Provide the (X, Y) coordinate of the cell's center where the given text is located.  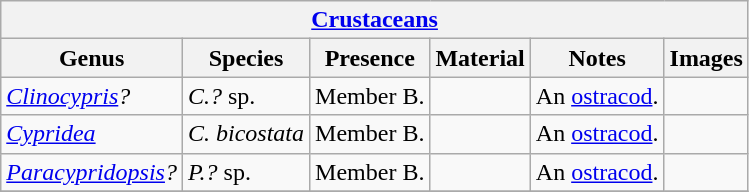
Images (706, 58)
Clinocypris? (92, 96)
Paracypridopsis? (92, 172)
Notes (597, 58)
Species (246, 58)
Presence (370, 58)
C. bicostata (246, 134)
Cypridea (92, 134)
P.? sp. (246, 172)
C.? sp. (246, 96)
Crustaceans (375, 20)
Material (480, 58)
Genus (92, 58)
